From the cell containing the given text, extract its center point as [X, Y] coordinate. 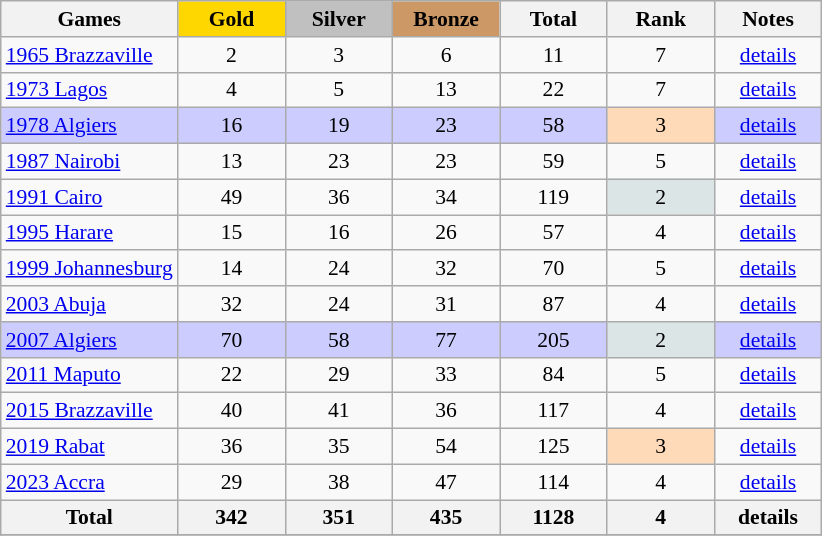
77 [446, 340]
Gold [232, 19]
2023 Accra [90, 482]
117 [554, 411]
1995 Harare [90, 233]
54 [446, 447]
1973 Lagos [90, 90]
26 [446, 233]
114 [554, 482]
33 [446, 375]
125 [554, 447]
1965 Brazzaville [90, 55]
435 [446, 518]
119 [554, 197]
59 [554, 162]
49 [232, 197]
Games [90, 19]
87 [554, 304]
15 [232, 233]
14 [232, 269]
1128 [554, 518]
Rank [660, 19]
38 [338, 482]
1978 Algiers [90, 126]
Silver [338, 19]
2011 Maputo [90, 375]
11 [554, 55]
1999 Johannesburg [90, 269]
2019 Rabat [90, 447]
19 [338, 126]
342 [232, 518]
205 [554, 340]
57 [554, 233]
40 [232, 411]
Bronze [446, 19]
2003 Abuja [90, 304]
34 [446, 197]
2007 Algiers [90, 340]
351 [338, 518]
6 [446, 55]
1991 Cairo [90, 197]
35 [338, 447]
41 [338, 411]
84 [554, 375]
Notes [768, 19]
31 [446, 304]
1987 Nairobi [90, 162]
47 [446, 482]
2015 Brazzaville [90, 411]
